Scan for the cell matching the given text and deliver its (x, y) coordinate at center. 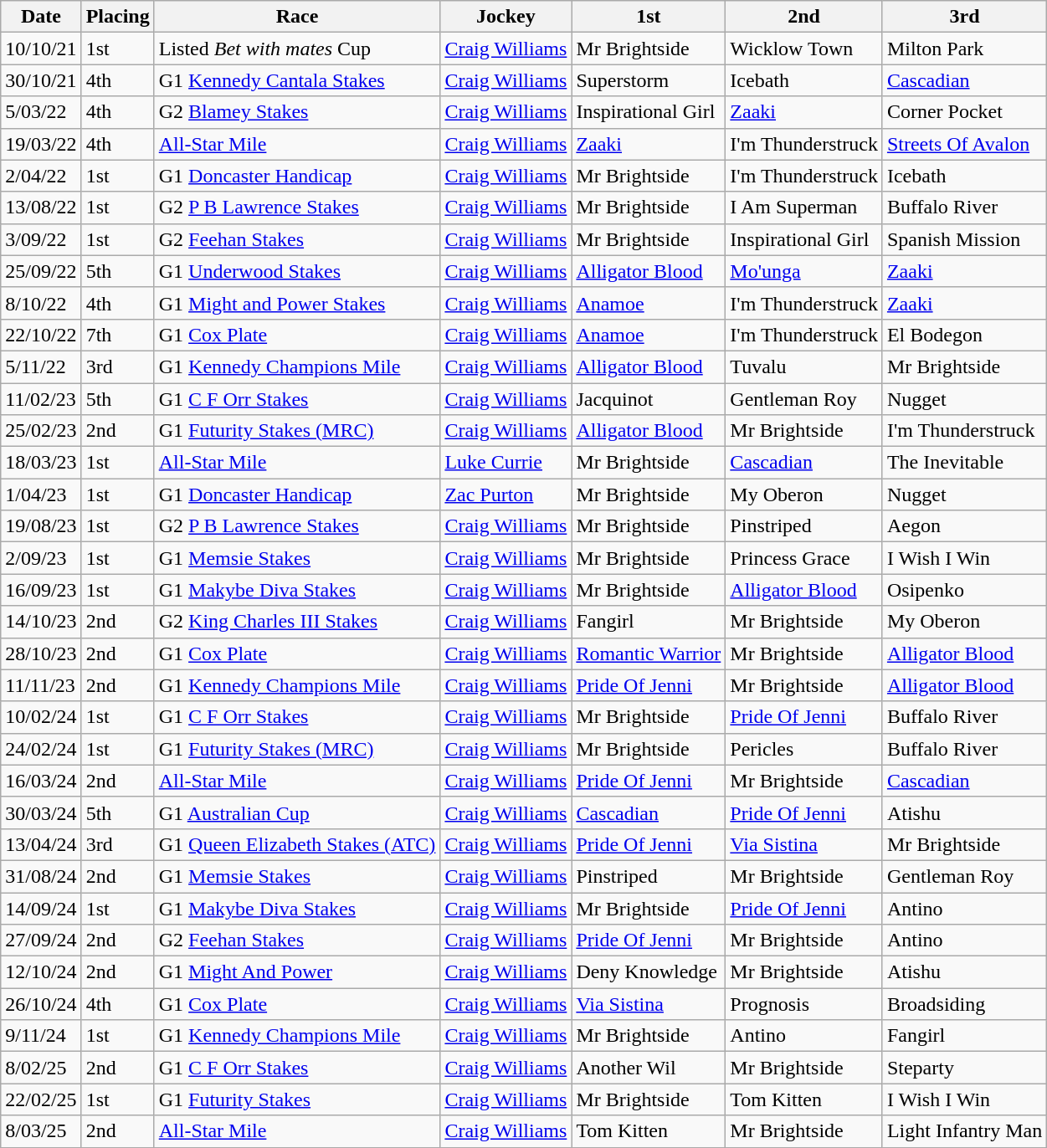
9/11/24 (41, 1036)
7th (117, 335)
G2 Blamey Stakes (297, 112)
G1 Australian Cup (297, 812)
Superstorm (649, 80)
22/10/22 (41, 335)
24/02/24 (41, 749)
Luke Currie (506, 463)
Race (297, 17)
28/10/23 (41, 653)
19/08/23 (41, 526)
22/02/25 (41, 1099)
3/09/22 (41, 239)
13/04/24 (41, 844)
Corner Pocket (964, 112)
8/02/25 (41, 1068)
G1 Futurity Stakes (297, 1099)
G2 King Charles III Stakes (297, 622)
Placing (117, 17)
G1 Kennedy Cantala Stakes (297, 80)
5/11/22 (41, 366)
Streets Of Avalon (964, 144)
G1 Might and Power Stakes (297, 303)
8/03/25 (41, 1131)
11/02/23 (41, 399)
Mo'unga (804, 271)
Wicklow Town (804, 49)
Another Wil (649, 1068)
I Am Superman (804, 208)
2/04/22 (41, 176)
Pericles (804, 749)
27/09/24 (41, 940)
Aegon (964, 526)
11/11/23 (41, 685)
30/10/21 (41, 80)
El Bodegon (964, 335)
Date (41, 17)
10/10/21 (41, 49)
Zac Purton (506, 495)
Jockey (506, 17)
G1 Underwood Stakes (297, 271)
Spanish Mission (964, 239)
5/03/22 (41, 112)
Romantic Warrior (649, 653)
Listed Bet with mates Cup (297, 49)
16/09/23 (41, 590)
The Inevitable (964, 463)
Prognosis (804, 1004)
2/09/23 (41, 558)
Tuvalu (804, 366)
1/04/23 (41, 495)
Princess Grace (804, 558)
Deny Knowledge (649, 972)
16/03/24 (41, 781)
G1 Queen Elizabeth Stakes (ATC) (297, 844)
30/03/24 (41, 812)
13/08/22 (41, 208)
19/03/22 (41, 144)
Light Infantry Man (964, 1131)
26/10/24 (41, 1004)
12/10/24 (41, 972)
Milton Park (964, 49)
Osipenko (964, 590)
18/03/23 (41, 463)
8/10/22 (41, 303)
25/02/23 (41, 431)
31/08/24 (41, 876)
Steparty (964, 1068)
G1 Might And Power (297, 972)
25/09/22 (41, 271)
10/02/24 (41, 717)
Broadsiding (964, 1004)
14/10/23 (41, 622)
Jacquinot (649, 399)
14/09/24 (41, 908)
